For the text-containing cell, return its midpoint in [x, y] coordinate format. 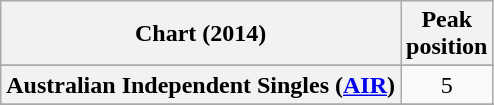
Chart (2014) [201, 34]
Peakposition [447, 34]
Australian Independent Singles (AIR) [201, 85]
5 [447, 85]
